Locate the cell with the specified text and output its (X, Y) center coordinate. 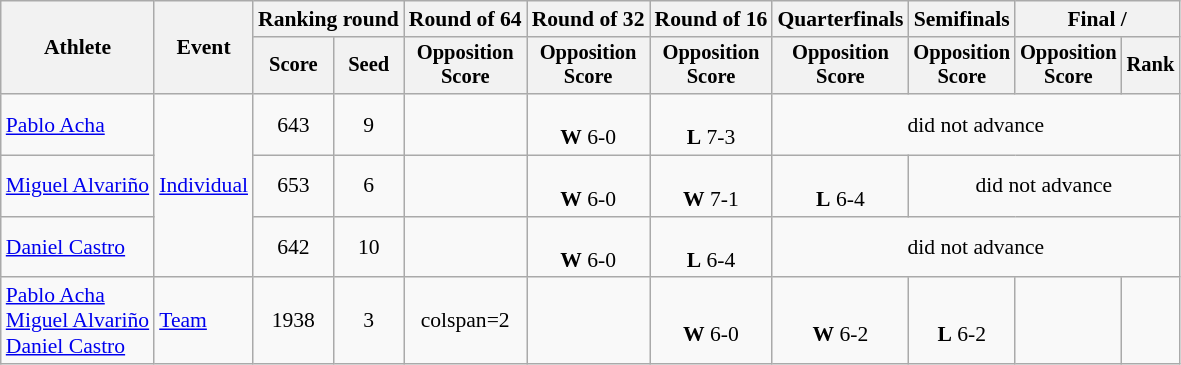
10 (369, 248)
Round of 16 (712, 19)
Seed (369, 66)
Final / (1097, 19)
colspan=2 (466, 322)
6 (369, 186)
Event (204, 48)
Quarterfinals (840, 19)
W 7-1 (712, 186)
Score (294, 66)
3 (369, 322)
L 7-3 (712, 124)
643 (294, 124)
Semifinals (962, 19)
Athlete (78, 48)
Round of 32 (588, 19)
Pablo AchaMiguel AlvariñoDaniel Castro (78, 322)
L 6-2 (962, 322)
Rank (1151, 66)
9 (369, 124)
W 6-2 (840, 322)
Round of 64 (466, 19)
Pablo Acha (78, 124)
Daniel Castro (78, 248)
Individual (204, 186)
653 (294, 186)
Ranking round (328, 19)
642 (294, 248)
Miguel Alvariño (78, 186)
1938 (294, 322)
Team (204, 322)
